Return the (X, Y) coordinate for the center point of the cell that contains the specified text.  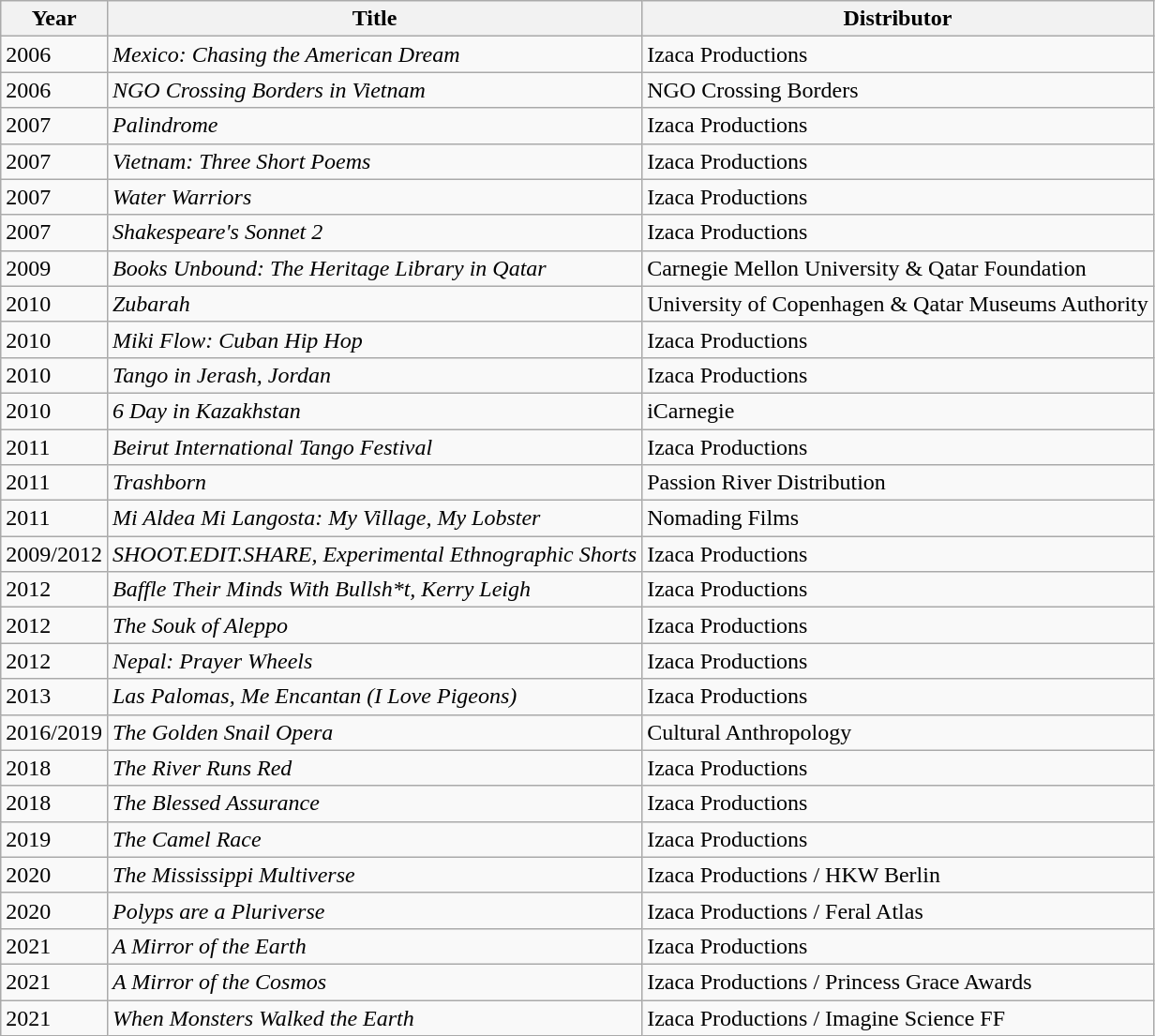
Izaca Productions / Princess Grace Awards (898, 982)
Trashborn (374, 483)
Las Palomas, Me Encantan (I Love Pigeons) (374, 697)
Mi Aldea Mi Langosta: My Village, My Lobster (374, 518)
Izaca Productions / HKW Berlin (898, 875)
Tango in Jerash, Jordan (374, 375)
Izaca Productions / Feral Atlas (898, 910)
2009 (54, 268)
The Golden Snail Opera (374, 732)
Title (374, 19)
6 Day in Kazakhstan (374, 411)
Passion River Distribution (898, 483)
Polyps are a Pluriverse (374, 910)
Miki Flow: Cuban Hip Hop (374, 339)
2013 (54, 697)
University of Copenhagen & Qatar Museums Authority (898, 304)
Nepal: Prayer Wheels (374, 661)
When Monsters Walked the Earth (374, 1017)
Books Unbound: The Heritage Library in Qatar (374, 268)
2019 (54, 839)
NGO Crossing Borders in Vietnam (374, 90)
The Mississippi Multiverse (374, 875)
Cultural Anthropology (898, 732)
SHOOT.EDIT.SHARE, Experimental Ethnographic Shorts (374, 554)
The Souk of Aleppo (374, 625)
Beirut International Tango Festival (374, 447)
Baffle Their Minds With Bullsh*t, Kerry Leigh (374, 590)
Year (54, 19)
2009/2012 (54, 554)
The Camel Race (374, 839)
2016/2019 (54, 732)
Distributor (898, 19)
The River Runs Red (374, 768)
Zubarah (374, 304)
iCarnegie (898, 411)
Nomading Films (898, 518)
Shakespeare's Sonnet 2 (374, 233)
A Mirror of the Earth (374, 946)
Water Warriors (374, 197)
NGO Crossing Borders (898, 90)
The Blessed Assurance (374, 803)
Mexico: Chasing the American Dream (374, 54)
Izaca Productions / Imagine Science FF (898, 1017)
Vietnam: Three Short Poems (374, 161)
A Mirror of the Cosmos (374, 982)
Carnegie Mellon University & Qatar Foundation (898, 268)
Palindrome (374, 126)
